Find where the given text appears and provide that cell's center as [x, y] coordinate. 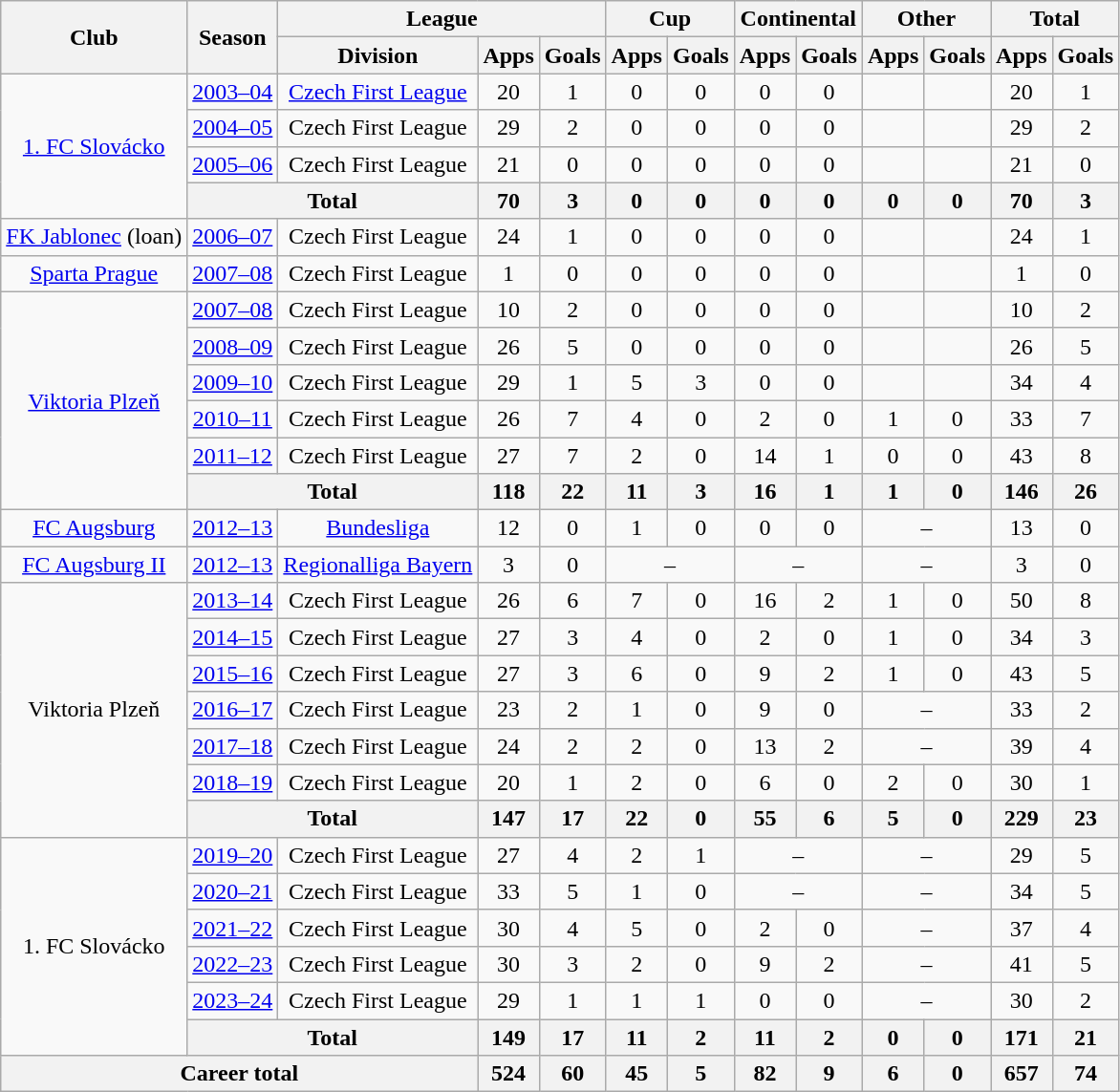
2013–14 [233, 601]
146 [1022, 492]
Division [378, 55]
82 [765, 1074]
2022–23 [233, 964]
229 [1022, 819]
Sparta Prague [94, 273]
2017–18 [233, 746]
657 [1022, 1074]
50 [1022, 601]
Regionalliga Bayern [378, 565]
2018–19 [233, 782]
41 [1022, 964]
2010–11 [233, 418]
FC Augsburg [94, 528]
2014–15 [233, 637]
Other [926, 19]
45 [636, 1074]
118 [508, 492]
League [442, 19]
74 [1086, 1074]
171 [1022, 1037]
Club [94, 37]
Cup [670, 19]
14 [765, 456]
147 [508, 819]
Bundesliga [378, 528]
37 [1022, 928]
2009–10 [233, 382]
Career total [239, 1074]
2011–12 [233, 456]
2005–06 [233, 164]
2023–24 [233, 1000]
55 [765, 819]
FC Augsburg II [94, 565]
2003–04 [233, 92]
2020–21 [233, 891]
12 [508, 528]
2021–22 [233, 928]
39 [1022, 746]
Continental [798, 19]
2004–05 [233, 128]
2015–16 [233, 674]
2016–17 [233, 710]
2006–07 [233, 237]
2019–20 [233, 855]
524 [508, 1074]
2008–09 [233, 346]
Season [233, 37]
FK Jablonec (loan) [94, 237]
149 [508, 1037]
60 [572, 1074]
